Detect which cell encompasses the target text, then output its (X, Y) center coordinate. 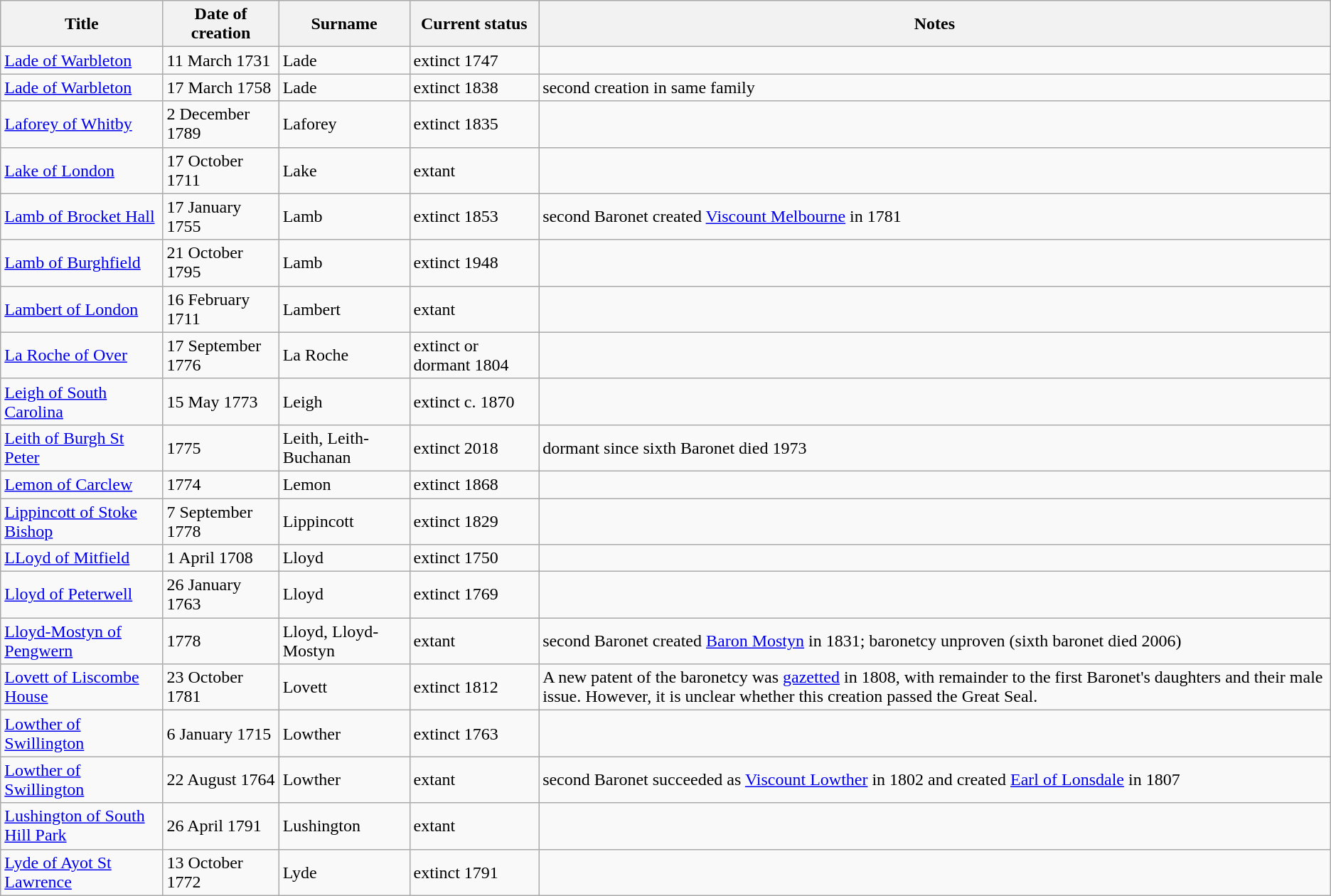
1774 (220, 484)
Lemon of Carclew (82, 484)
Leith of Burgh St Peter (82, 448)
extinct 1838 (474, 87)
second Baronet succeeded as Viscount Lowther in 1802 and created Earl of Lonsdale in 1807 (935, 779)
Lamb of Burghfield (82, 263)
Laforey (344, 124)
Lamb of Brocket Hall (82, 216)
extinct 2018 (474, 448)
Lake of London (82, 171)
Current status (474, 24)
11 March 1731 (220, 60)
13 October 1772 (220, 872)
second Baronet created Baron Mostyn in 1831; baronetcy unproven (sixth baronet died 2006) (935, 641)
LLoyd of Mitfield (82, 558)
extinct 1948 (474, 263)
Lloyd, Lloyd-Mostyn (344, 641)
Lemon (344, 484)
Lippincott (344, 521)
22 August 1764 (220, 779)
extinct 1868 (474, 484)
1775 (220, 448)
23 October 1781 (220, 687)
La Roche (344, 356)
Lushington (344, 826)
Lushington of South Hill Park (82, 826)
extinct 1750 (474, 558)
Lake (344, 171)
6 January 1715 (220, 734)
Lambert of London (82, 309)
Leith, Leith-Buchanan (344, 448)
Lloyd-Mostyn of Pengwern (82, 641)
Lovett (344, 687)
17 September 1776 (220, 356)
Lippincott of Stoke Bishop (82, 521)
1 April 1708 (220, 558)
extinct 1835 (474, 124)
26 April 1791 (220, 826)
dormant since sixth Baronet died 1973 (935, 448)
Leigh (344, 401)
second Baronet created Viscount Melbourne in 1781 (935, 216)
7 September 1778 (220, 521)
extinct 1763 (474, 734)
15 May 1773 (220, 401)
La Roche of Over (82, 356)
21 October 1795 (220, 263)
extinct 1747 (474, 60)
extinct 1791 (474, 872)
Lyde of Ayot St Lawrence (82, 872)
Laforey of Whitby (82, 124)
1778 (220, 641)
Lloyd of Peterwell (82, 594)
Title (82, 24)
Date of creation (220, 24)
16 February 1711 (220, 309)
17 October 1711 (220, 171)
second creation in same family (935, 87)
Lyde (344, 872)
Surname (344, 24)
extinct 1829 (474, 521)
Lambert (344, 309)
extinct 1853 (474, 216)
17 January 1755 (220, 216)
Leigh of South Carolina (82, 401)
17 March 1758 (220, 87)
extinct 1812 (474, 687)
Notes (935, 24)
2 December 1789 (220, 124)
26 January 1763 (220, 594)
extinct 1769 (474, 594)
extinct c. 1870 (474, 401)
Lovett of Liscombe House (82, 687)
extinct or dormant 1804 (474, 356)
